Output the (x, y) coordinate of the center of the cell containing the given text.  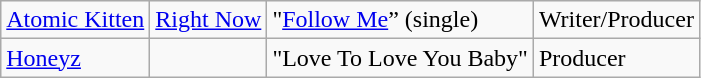
Producer (616, 58)
"Follow Me” (single) (400, 20)
Writer/Producer (616, 20)
Honeyz (76, 58)
Right Now (208, 20)
"Love To Love You Baby" (400, 58)
Atomic Kitten (76, 20)
